Output the (X, Y) coordinate of the center of the cell containing the given text.  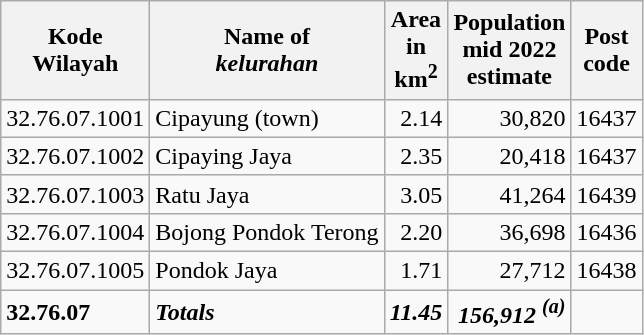
3.05 (416, 194)
32.76.07 (76, 312)
Kode Wilayah (76, 50)
Area in km2 (416, 50)
2.14 (416, 118)
36,698 (510, 232)
20,418 (510, 156)
16438 (606, 271)
32.76.07.1005 (76, 271)
Pondok Jaya (267, 271)
32.76.07.1004 (76, 232)
Ratu Jaya (267, 194)
32.76.07.1001 (76, 118)
30,820 (510, 118)
Cipayung (town) (267, 118)
Totals (267, 312)
32.76.07.1003 (76, 194)
2.35 (416, 156)
2.20 (416, 232)
Name of kelurahan (267, 50)
27,712 (510, 271)
16436 (606, 232)
41,264 (510, 194)
156,912 (a) (510, 312)
Postcode (606, 50)
Populationmid 2022estimate (510, 50)
16439 (606, 194)
Cipaying Jaya (267, 156)
32.76.07.1002 (76, 156)
1.71 (416, 271)
11.45 (416, 312)
Bojong Pondok Terong (267, 232)
